Detect which cell encompasses the target text, then output its [X, Y] center coordinate. 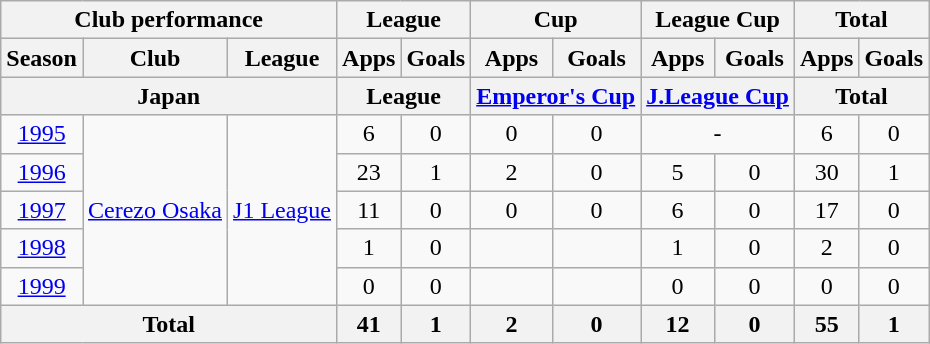
41 [369, 324]
5 [678, 172]
Club performance [169, 20]
Cup [556, 20]
1995 [42, 134]
League Cup [718, 20]
Emperor's Cup [556, 96]
11 [369, 210]
Club [154, 58]
17 [826, 210]
1996 [42, 172]
- [718, 134]
1998 [42, 248]
23 [369, 172]
J.League Cup [718, 96]
Cerezo Osaka [154, 210]
1997 [42, 210]
1999 [42, 286]
12 [678, 324]
30 [826, 172]
55 [826, 324]
J1 League [282, 210]
Season [42, 58]
Japan [169, 96]
